Pinpoint the cell where the given text exists, returning its (x, y) midpoint coordinate. 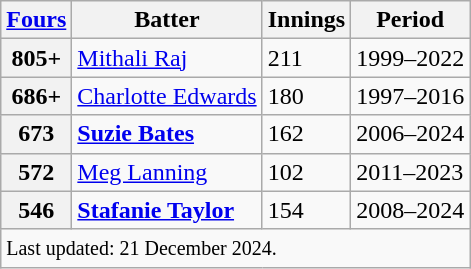
Suzie Bates (167, 134)
686+ (36, 96)
1999–2022 (410, 58)
Fours (36, 20)
180 (306, 96)
Mithali Raj (167, 58)
673 (36, 134)
Stafanie Taylor (167, 210)
2006–2024 (410, 134)
546 (36, 210)
2008–2024 (410, 210)
805+ (36, 58)
162 (306, 134)
Innings (306, 20)
102 (306, 172)
Charlotte Edwards (167, 96)
154 (306, 210)
211 (306, 58)
Period (410, 20)
Meg Lanning (167, 172)
572 (36, 172)
Last updated: 21 December 2024. (236, 248)
1997–2016 (410, 96)
2011–2023 (410, 172)
Batter (167, 20)
